From the cell containing the given text, extract its center point as [X, Y] coordinate. 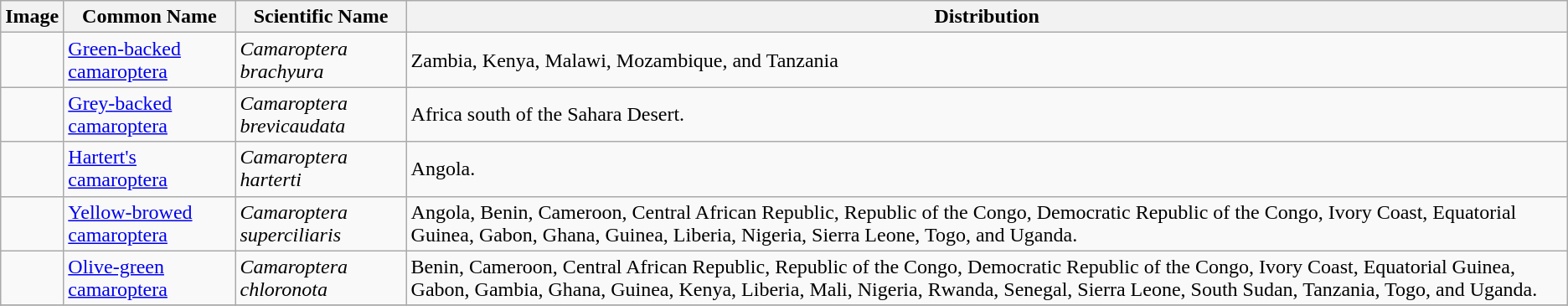
Camaroptera chloronota [321, 278]
Camaroptera superciliaris [321, 223]
Africa south of the Sahara Desert. [987, 114]
Grey-backed camaroptera [149, 114]
Camaroptera brevicaudata [321, 114]
Angola. [987, 169]
Zambia, Kenya, Malawi, Mozambique, and Tanzania [987, 60]
Yellow-browed camaroptera [149, 223]
Camaroptera harterti [321, 169]
Image [32, 17]
Common Name [149, 17]
Scientific Name [321, 17]
Camaroptera brachyura [321, 60]
Hartert's camaroptera [149, 169]
Green-backed camaroptera [149, 60]
Distribution [987, 17]
Olive-green camaroptera [149, 278]
